Capture the cell that displays the provided text and extract its (x, y) central coordinate. 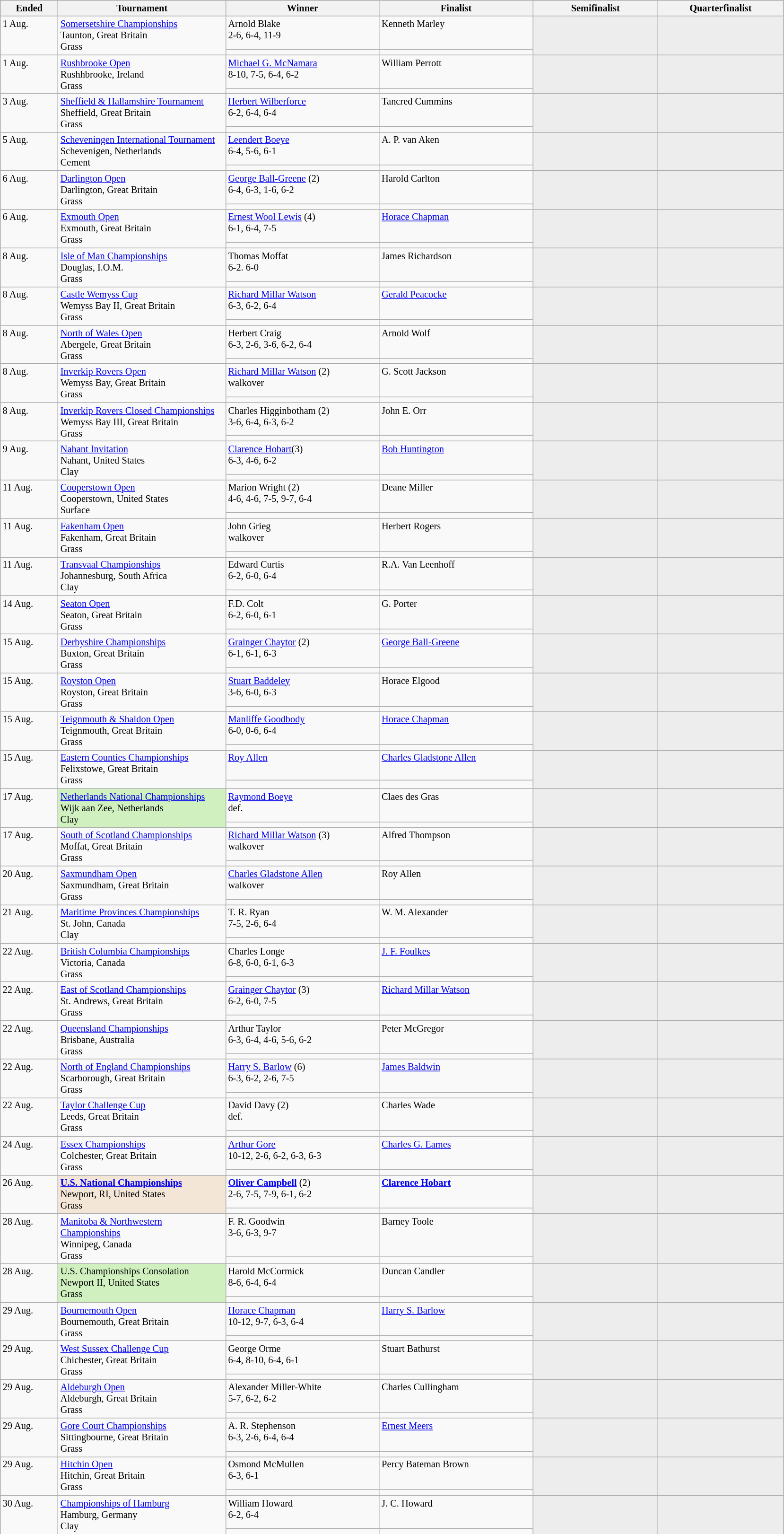
Manitoba & Northwestern ChampionshipsWinnipeg, CanadaGrass (142, 1238)
Somersetshire ChampionshipsTaunton, Great BritainGrass (142, 35)
Queensland ChampionshipsBrisbane, AustraliaGrass (142, 1040)
Ernest Meers (456, 1435)
G. Porter (456, 612)
Richard Millar Watson 6-3, 6-2, 6-4 (303, 303)
Herbert Craig6-3, 2-6, 3-6, 6-2, 6-4 (303, 342)
9 Aug. (29, 460)
Rushbrooke OpenRushhbrooke, IrelandGrass (142, 74)
Scheveningen International Tournament Schevenigen, NetherlandsCement (142, 151)
Cooperstown OpenCooperstown, United StatesSurface (142, 499)
Inverkip Rovers Closed ChampionshipsWemyss Bay III, Great BritainGrass (142, 422)
Arnold Blake 2-6, 6-4, 11-9 (303, 33)
26 Aug. (29, 1194)
West Sussex Challenge Cup Chichester, Great BritainGrass (142, 1360)
Winner (303, 8)
Horace Chapman 10-12, 9-7, 6-3, 6-4 (303, 1319)
Leendert Boeye6-4, 5-6, 6-1 (303, 149)
Sheffield & Hallamshire TournamentSheffield, Great BritainGrass (142, 113)
Eastern Counties ChampionshipsFelixstowe, Great BritainGrass (142, 769)
J. F. Foulkes (456, 960)
Charles G. Eames (456, 1153)
Richard Millar Watson (2) walkover (303, 380)
Semifinalist (596, 8)
Charles Gladstone Allenwalkover (303, 882)
Derbyshire ChampionshipsBuxton, Great BritainGrass (142, 653)
Maritime Provinces ChampionshipsSt. John, CanadaClay (142, 924)
Barney Toole (456, 1235)
30 Aug. (29, 1515)
Arnold Wolf (456, 342)
Ended (29, 8)
Raymond Boeye def. (303, 805)
Charles Higginbotham (2)3-6, 6-4, 6-3, 6-2 (303, 419)
Arthur Taylor6-3, 6-4, 4-6, 5-6, 6-2 (303, 1037)
5 Aug. (29, 151)
Edward Curtis6-2, 6-0, 6-4 (303, 573)
George Ball-Greene (456, 650)
Transvaal ChampionshipsJohannesburg, South AfricaClay (142, 576)
20 Aug. (29, 885)
Oliver Campbell (2)2-6, 7-5, 7-9, 6-1, 6-2 (303, 1192)
Charles Wade (456, 1114)
Gore Court ChampionshipsSittingbourne, Great BritainGrass (142, 1438)
Richard Millar Watson (456, 998)
Peter McGregor (456, 1037)
William Perrott (456, 71)
Percy Bateman Brown (456, 1473)
North of Wales Open Abergele, Great BritainGrass (142, 344)
Clarence Hobart (456, 1192)
Netherlands National ChampionshipsWijk aan Zee, NetherlandsClay (142, 808)
Taylor Challenge Cup Leeds, Great BritainGrass (142, 1117)
James Richardson (456, 264)
Gerald Peacocke (456, 303)
William Howard6-2, 6-4 (303, 1512)
A. P. van Aken (456, 149)
G. Scott Jackson (456, 380)
Championships of HamburgHamburg, GermanyClay (142, 1515)
Saxmundham Open Saxmundham, Great BritainGrass (142, 885)
U.S. Championships ConsolationNewport II, United StatesGrass (142, 1283)
Thomas Moffat6-2. 6-0 (303, 264)
Harold Carlton (456, 187)
Grainger Chaytor (2)6-1, 6-1, 6-3 (303, 650)
Clarence Hobart(3)6-3, 4-6, 6-2 (303, 457)
Tancred Cummins (456, 110)
Aldeburgh Open Aldeburgh, Great BritainGrass (142, 1399)
Harold McCormick8-6, 6-4, 6-4 (303, 1280)
George Orme6-4, 8-10, 6-4, 6-1 (303, 1357)
Alfred Thompson (456, 844)
George Ball-Greene (2)6-4, 6-3, 1-6, 6-2 (303, 187)
Michael G. McNamara8-10, 7-5, 6-4, 6-2 (303, 71)
Hitchin Open Hitchin, Great BritainGrass (142, 1476)
Teignmouth & Shaldon OpenTeignmouth, Great BritainGrass (142, 731)
Manliffe Goodbody6-0, 0-6, 6-4 (303, 728)
James Baldwin (456, 1076)
Royston Open Royston, Great BritainGrass (142, 692)
Essex Championships Colchester, Great BritainGrass (142, 1156)
A. R. Stephenson 6-3, 2-6, 6-4, 6-4 (303, 1435)
14 Aug. (29, 615)
Ernest Wool Lewis (4)6-1, 6-4, 7-5 (303, 226)
Arthur Gore10-12, 2-6, 6-2, 6-3, 6-3 (303, 1153)
Nahant InvitationNahant, United StatesClay (142, 460)
Stuart Bathurst (456, 1357)
Fakenham OpenFakenham, Great BritainGrass (142, 538)
Inverkip Rovers OpenWemyss Bay, Great BritainGrass (142, 383)
T. R. Ryan 7-5, 2-6, 6-4 (303, 921)
24 Aug. (29, 1156)
Tournament (142, 8)
North of England Championships Scarborough, Great BritainGrass (142, 1078)
John Griegwalkover (303, 535)
Bournemouth OpenBournemouth, Great BritainGrass (142, 1322)
Bob Huntington (456, 457)
Charles Longe6-8, 6-0, 6-1, 6-3 (303, 960)
Isle of Man ChampionshipsDouglas, I.O.M.Grass (142, 267)
Duncan Candler (456, 1280)
Exmouth OpenExmouth, Great BritainGrass (142, 228)
Harry S. Barlow (456, 1319)
John E. Orr (456, 419)
Charles Cullingham (456, 1396)
Horace Elgood (456, 689)
East of Scotland ChampionshipsSt. Andrews, Great BritainGrass (142, 1001)
Herbert Rogers (456, 535)
Deane Miller (456, 496)
F. R. Goodwin 3-6, 6-3, 9-7 (303, 1235)
Kenneth Marley (456, 33)
R.A. Van Leenhoff (456, 573)
Marion Wright (2)4-6, 4-6, 7-5, 9-7, 6-4 (303, 496)
Quarterfinalist (721, 8)
U.S. National ChampionshipsNewport, RI, United StatesGrass (142, 1194)
J. C. Howard (456, 1512)
South of Scotland ChampionshipsMoffat, Great BritainGrass (142, 847)
3 Aug. (29, 113)
Stuart Baddeley3-6, 6-0, 6-3 (303, 689)
Finalist (456, 8)
Alexander Miller-White5-7, 6-2, 6-2 (303, 1396)
Seaton OpenSeaton, Great BritainGrass (142, 615)
Charles Gladstone Allen (456, 764)
F.D. Colt6-2, 6-0, 6-1 (303, 612)
British Columbia ChampionshipsVictoria, CanadaGrass (142, 963)
21 Aug. (29, 924)
W. M. Alexander (456, 921)
Darlington OpenDarlington, Great BritainGrass (142, 190)
Castle Wemyss CupWemyss Bay II, Great BritainGrass (142, 306)
Grainger Chaytor (3)6-2, 6-0, 7-5 (303, 998)
Osmond McMullen6-3, 6-1 (303, 1473)
Claes des Gras (456, 805)
Richard Millar Watson (3)walkover (303, 844)
Harry S. Barlow (6)6-3, 6-2, 2-6, 7-5 (303, 1076)
David Davy (2)def. (303, 1114)
Herbert Wilberforce6-2, 6-4, 6-4 (303, 110)
